Extract the [X, Y] coordinate from the center of the cell holding the provided text.  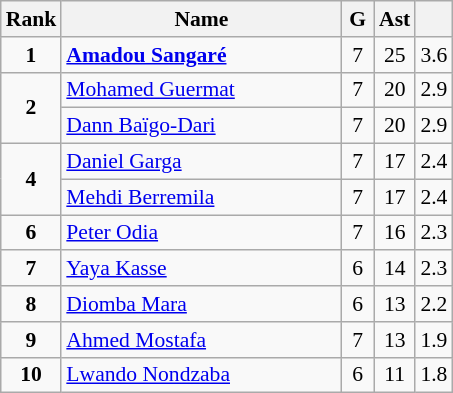
Dann Baïgo-Dari [201, 126]
9 [32, 340]
Mohamed Guermat [201, 90]
Peter Odia [201, 233]
1.9 [434, 340]
Mehdi Berremila [201, 197]
Amadou Sangaré [201, 55]
10 [32, 375]
4 [32, 180]
2.2 [434, 304]
8 [32, 304]
1 [32, 55]
3.6 [434, 55]
Ast [394, 19]
1.8 [434, 375]
11 [394, 375]
Ahmed Mostafa [201, 340]
14 [394, 269]
Name [201, 19]
16 [394, 233]
Lwando Nondzaba [201, 375]
2 [32, 108]
25 [394, 55]
G [358, 19]
Daniel Garga [201, 162]
Diomba Mara [201, 304]
Rank [32, 19]
Yaya Kasse [201, 269]
